Capture the cell that displays the provided text and extract its (X, Y) central coordinate. 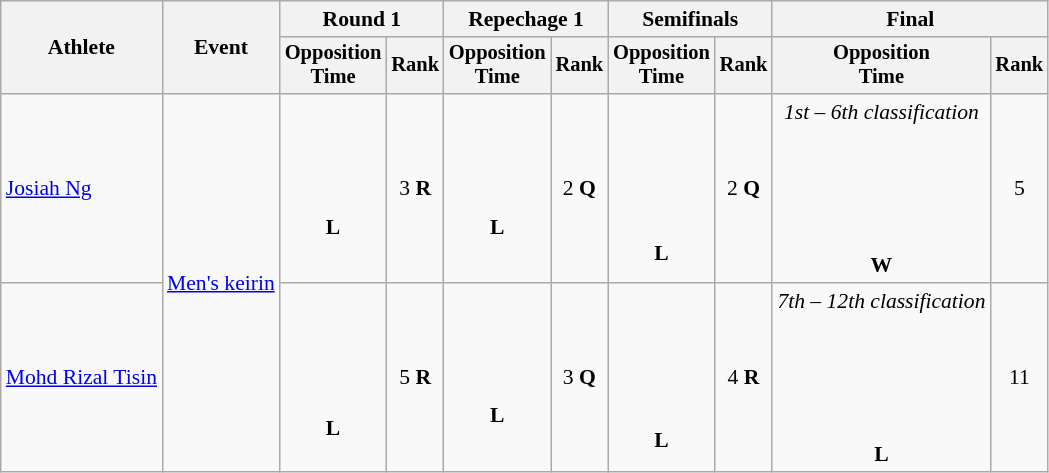
4 R (744, 378)
5 (1020, 188)
7th – 12th classificationL (881, 378)
Round 1 (362, 19)
Repechage 1 (526, 19)
Event (221, 48)
Men's keirin (221, 282)
Final (910, 19)
11 (1020, 378)
Semifinals (690, 19)
Mohd Rizal Tisin (82, 378)
5 R (415, 378)
3 R (415, 188)
1st – 6th classificationW (881, 188)
Athlete (82, 48)
3 Q (580, 378)
Josiah Ng (82, 188)
